Search for the cell housing the specified text and yield its (x, y) center coordinate. 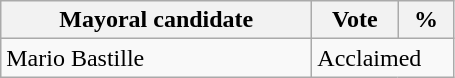
Mayoral candidate (156, 20)
% (426, 20)
Vote (355, 20)
Acclaimed (383, 58)
Mario Bastille (156, 58)
